From the cell containing the given text, extract its center point as [x, y] coordinate. 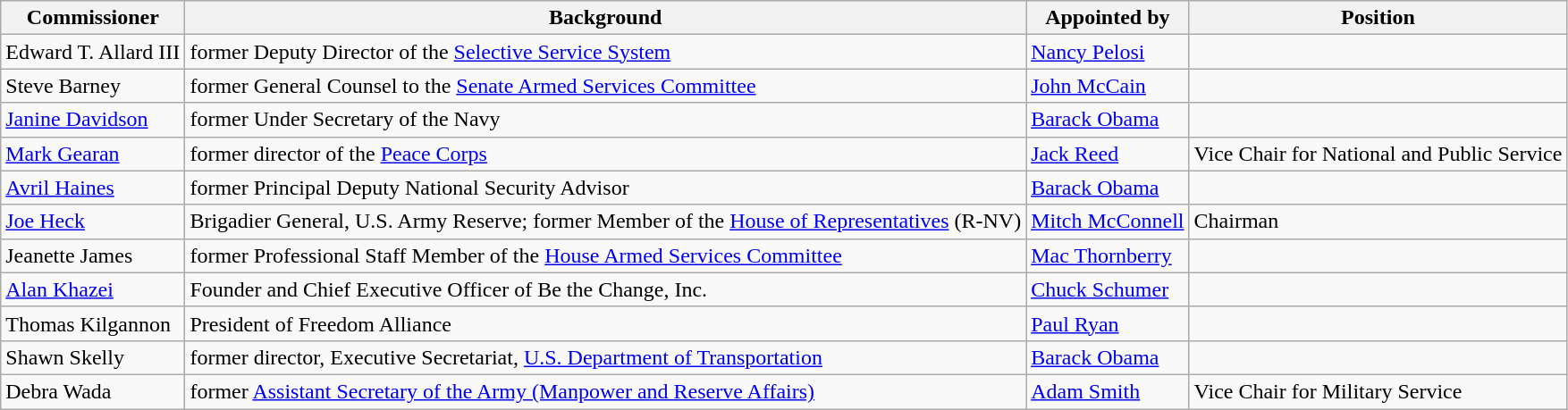
Alan Khazei [93, 289]
former director of the Peace Corps [606, 154]
former Professional Staff Member of the House Armed Services Committee [606, 255]
Shawn Skelly [93, 357]
Founder and Chief Executive Officer of Be the Change, Inc. [606, 289]
former Principal Deputy National Security Advisor [606, 188]
Nancy Pelosi [1108, 52]
Jack Reed [1108, 154]
President of Freedom Alliance [606, 323]
Avril Haines [93, 188]
Vice Chair for National and Public Service [1378, 154]
Mitch McConnell [1108, 222]
former Deputy Director of the Selective Service System [606, 52]
former General Counsel to the Senate Armed Services Committee [606, 86]
Edward T. Allard III [93, 52]
former Assistant Secretary of the Army (Manpower and Reserve Affairs) [606, 391]
former Under Secretary of the Navy [606, 120]
Joe Heck [93, 222]
Chairman [1378, 222]
Chuck Schumer [1108, 289]
Appointed by [1108, 18]
Brigadier General, U.S. Army Reserve; former Member of the House of Representatives (R-NV) [606, 222]
Thomas Kilgannon [93, 323]
former director, Executive Secretariat, U.S. Department of Transportation [606, 357]
Steve Barney [93, 86]
Debra Wada [93, 391]
Commissioner [93, 18]
Position [1378, 18]
Mac Thornberry [1108, 255]
Adam Smith [1108, 391]
Mark Gearan [93, 154]
Vice Chair for Military Service [1378, 391]
Background [606, 18]
John McCain [1108, 86]
Jeanette James [93, 255]
Paul Ryan [1108, 323]
Janine Davidson [93, 120]
